For the text-containing cell, return its midpoint in [X, Y] coordinate format. 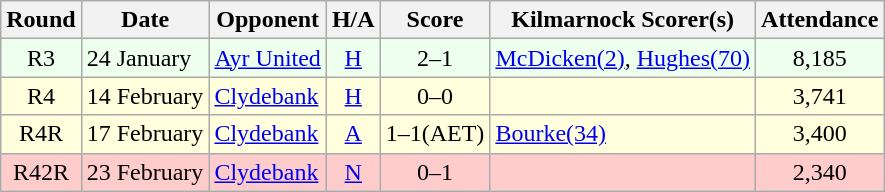
Bourke(34) [623, 134]
17 February [145, 134]
N [353, 172]
McDicken(2), Hughes(70) [623, 58]
8,185 [820, 58]
R42R [41, 172]
Round [41, 20]
0–0 [435, 96]
A [353, 134]
Score [435, 20]
H/A [353, 20]
24 January [145, 58]
3,400 [820, 134]
Kilmarnock Scorer(s) [623, 20]
3,741 [820, 96]
1–1(AET) [435, 134]
14 February [145, 96]
Attendance [820, 20]
Date [145, 20]
2,340 [820, 172]
0–1 [435, 172]
Ayr United [268, 58]
R4R [41, 134]
23 February [145, 172]
R3 [41, 58]
2–1 [435, 58]
R4 [41, 96]
Opponent [268, 20]
